Determine the (X, Y) coordinate at the center of the cell enclosing the given text.  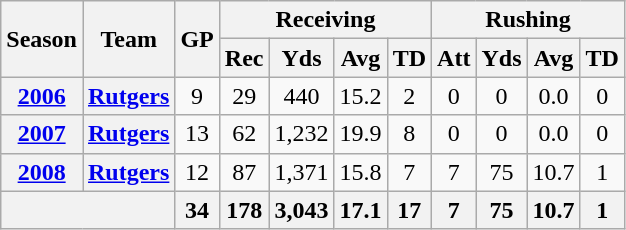
Att (454, 58)
19.9 (360, 134)
15.8 (360, 172)
13 (197, 134)
Season (42, 39)
12 (197, 172)
15.2 (360, 96)
17.1 (360, 210)
2 (409, 96)
29 (244, 96)
17 (409, 210)
9 (197, 96)
Rec (244, 58)
2007 (42, 134)
3,043 (302, 210)
1,232 (302, 134)
2008 (42, 172)
Receiving (325, 20)
GP (197, 39)
440 (302, 96)
178 (244, 210)
Team (128, 39)
1,371 (302, 172)
8 (409, 134)
62 (244, 134)
87 (244, 172)
2006 (42, 96)
Rushing (528, 20)
34 (197, 210)
